Capture the cell that displays the provided text and extract its [x, y] central coordinate. 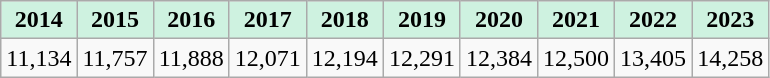
2020 [498, 20]
12,194 [344, 58]
2023 [730, 20]
12,291 [422, 58]
2016 [191, 20]
11,134 [39, 58]
12,384 [498, 58]
13,405 [654, 58]
2018 [344, 20]
14,258 [730, 58]
2022 [654, 20]
2015 [115, 20]
2014 [39, 20]
12,071 [268, 58]
11,757 [115, 58]
2021 [576, 20]
12,500 [576, 58]
2019 [422, 20]
2017 [268, 20]
11,888 [191, 58]
